From the cell containing the given text, extract its center point as (X, Y) coordinate. 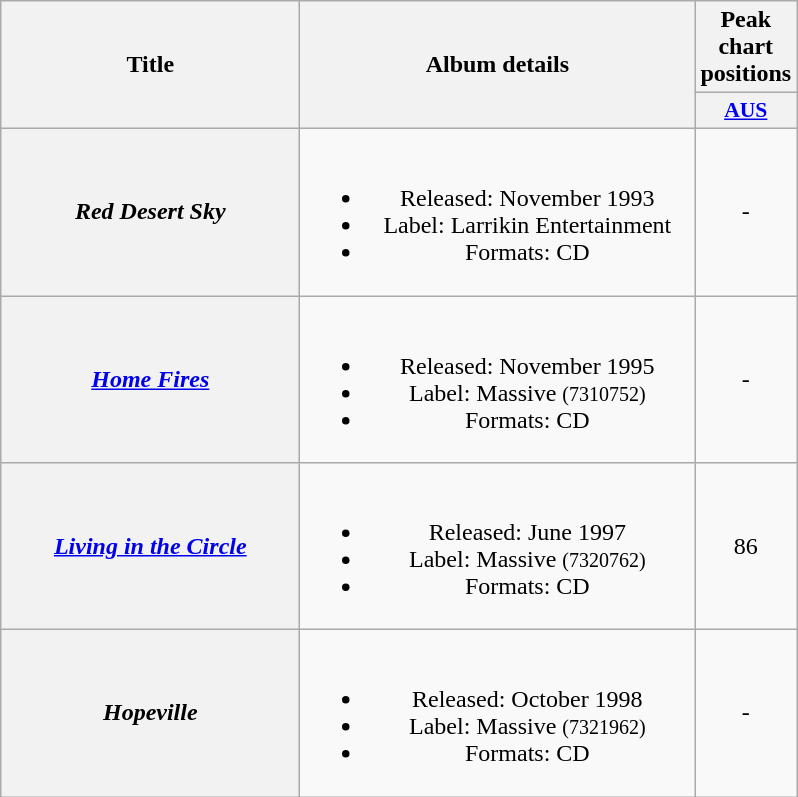
Released: October 1998Label: Massive (7321962)Formats: CD (498, 714)
Album details (498, 65)
Peak chart positions (746, 47)
Home Fires (150, 380)
86 (746, 546)
AUS (746, 111)
Living in the Circle (150, 546)
Released: June 1997Label: Massive (7320762)Formats: CD (498, 546)
Red Desert Sky (150, 212)
Title (150, 65)
Released: November 1995Label: Massive (7310752)Formats: CD (498, 380)
Hopeville (150, 714)
Released: November 1993Label: Larrikin EntertainmentFormats: CD (498, 212)
